For the text-containing cell, return its midpoint in (x, y) coordinate format. 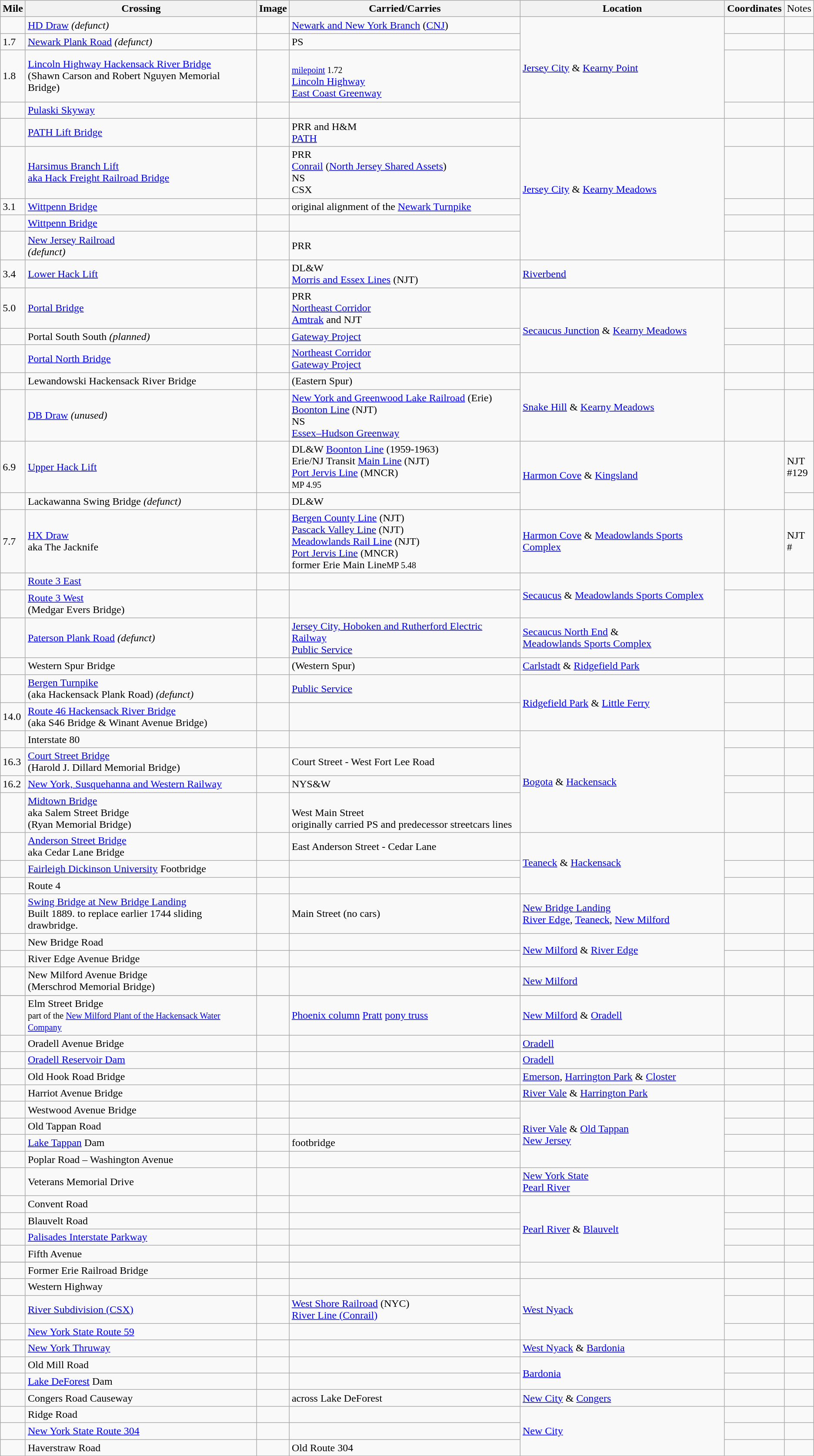
New York State Route 304 (141, 1431)
Route 4 (141, 886)
PRRConrail (North Jersey Shared Assets)NSCSX (404, 172)
New Jersey Railroad(defunct) (141, 245)
East Anderson Street - Cedar Lane (404, 847)
Portal South South (planned) (141, 336)
River Vale & Old Tappan New Jersey (622, 1134)
Westwood Avenue Bridge (141, 1109)
Palisades Interstate Parkway (141, 1237)
Riverbend (622, 274)
Haverstraw Road (141, 1447)
New Bridge Landing River Edge, Teaneck, New Milford (622, 914)
Ridge Road (141, 1414)
Phoenix column Pratt pony truss (404, 1015)
Carlstadt & Ridgefield Park (622, 666)
New Milford Avenue Bridge(Merschrod Memorial Bridge) (141, 981)
Emerson, Harrington Park & Closter (622, 1076)
Newark Plank Road (defunct) (141, 42)
Route 3 East (141, 581)
Upper Hack Lift (141, 467)
DB Draw (unused) (141, 416)
Interstate 80 (141, 739)
Congers Road Causeway (141, 1398)
West Nyack & Bardonia (622, 1348)
PRR and H&MPATH (404, 132)
Pearl River & Blauvelt (622, 1229)
milepoint 1.72Lincoln HighwayEast Coast Greenway (404, 76)
Western Highway (141, 1287)
HX Drawaka The Jacknife (141, 541)
Notes (799, 9)
16.3 (13, 762)
Blauvelt Road (141, 1221)
West Main Streetoriginally carried PS and predecessor streetcars lines (404, 812)
16.2 (13, 784)
Route 3 West(Medgar Evers Bridge) (141, 603)
Poplar Road – Washington Avenue (141, 1159)
New City & Congers (622, 1398)
across Lake DeForest (404, 1398)
Portal North Bridge (141, 359)
(Western Spur) (404, 666)
Fairleigh Dickinson University Footbridge (141, 869)
Secaucus North End & Meadowlands Sports Complex (622, 638)
New York State Route 59 (141, 1332)
West Shore Railroad (NYC)River Line (Conrail) (404, 1309)
Harmon Cove & Kingsland (622, 476)
Convent Road (141, 1204)
Northeast CorridorGateway Project (404, 359)
Lewandowski Hackensack River Bridge (141, 381)
Lincoln Highway Hackensack River Bridge(Shawn Carson and Robert Nguyen Memorial Bridge) (141, 76)
Old Mill Road (141, 1365)
West Nyack (622, 1309)
Jersey City, Hoboken and Rutherford Electric RailwayPublic Service (404, 638)
6.9 (13, 467)
Teaneck & Hackensack (622, 863)
5.0 (13, 308)
Carried/Carries (404, 9)
New Milford & Oradell (622, 1015)
Harmon Cove & Meadowlands Sports Complex (622, 541)
Former Erie Railroad Bridge (141, 1270)
Pulaski Skyway (141, 110)
Midtown Bridgeaka Salem Street Bridge(Ryan Memorial Bridge) (141, 812)
New Milford & River Edge (622, 950)
Newark and New York Branch (CNJ) (404, 25)
3.1 (13, 207)
NJT # (799, 541)
Bardonia (622, 1373)
Jersey City & Kearny Point (622, 68)
New York, Susquehanna and Western Railway (141, 784)
Oradell Reservoir Dam (141, 1060)
Route 46 Hackensack River Bridge(aka S46 Bridge & Winant Avenue Bridge) (141, 716)
(Eastern Spur) (404, 381)
New York Thruway (141, 1348)
PS (404, 42)
Secaucus & Meadowlands Sports Complex (622, 596)
1.7 (13, 42)
Location (622, 9)
PATH Lift Bridge (141, 132)
Lake Tappan Dam (141, 1143)
Old Hook Road Bridge (141, 1076)
Snake Hill & Kearny Meadows (622, 407)
Ridgefield Park & Little Ferry (622, 703)
DL&WMorris and Essex Lines (NJT) (404, 274)
Western Spur Bridge (141, 666)
1.8 (13, 76)
Main Street (no cars) (404, 914)
Public Service (404, 689)
Old Tappan Road (141, 1126)
Harsimus Branch Lift aka Hack Freight Railroad Bridge (141, 172)
Mile (13, 9)
Bergen County Line (NJT)Pascack Valley Line (NJT)Meadowlands Rail Line (NJT)Port Jervis Line (MNCR) former Erie Main LineMP 5.48 (404, 541)
New Milford (622, 981)
NJT #129 (799, 467)
New York and Greenwood Lake Railroad (Erie)Boonton Line (NJT)NSEssex–Hudson Greenway (404, 416)
Gateway Project (404, 336)
Lake DeForest Dam (141, 1381)
Lackawanna Swing Bridge (defunct) (141, 501)
New York StatePearl River (622, 1182)
Bogota & Hackensack (622, 782)
New City (622, 1431)
NYS&W (404, 784)
Bergen Turnpike (aka Hackensack Plank Road) (defunct) (141, 689)
14.0 (13, 716)
River Subdivision (CSX) (141, 1309)
Court Street Bridge(Harold J. Dillard Memorial Bridge) (141, 762)
Veterans Memorial Drive (141, 1182)
Court Street - West Fort Lee Road (404, 762)
Elm Street Bridgepart of the New Milford Plant of the Hackensack Water Company (141, 1015)
Lower Hack Lift (141, 274)
Portal Bridge (141, 308)
River Vale & Harrington Park (622, 1093)
footbridge (404, 1143)
Paterson Plank Road (defunct) (141, 638)
Secaucus Junction & Kearny Meadows (622, 330)
Jersey City & Kearny Meadows (622, 189)
DL&W (404, 501)
River Edge Avenue Bridge (141, 959)
DL&W Boonton Line (1959-1963) Erie/NJ Transit Main Line (NJT)Port Jervis Line (MNCR)MP 4.95 (404, 467)
Crossing (141, 9)
3.4 (13, 274)
Image (273, 9)
original alignment of the Newark Turnpike (404, 207)
PRR (404, 245)
Coordinates (755, 9)
Harriot Avenue Bridge (141, 1093)
7.7 (13, 541)
Swing Bridge at New Bridge LandingBuilt 1889. to replace earlier 1744 sliding drawbridge. (141, 914)
Oradell Avenue Bridge (141, 1043)
Fifth Avenue (141, 1254)
PRRNortheast CorridorAmtrak and NJT (404, 308)
HD Draw (defunct) (141, 25)
Anderson Street Bridgeaka Cedar Lane Bridge (141, 847)
New Bridge Road (141, 942)
Old Route 304 (404, 1447)
